Provide the (X, Y) coordinate of the cell's center where the given text is located.  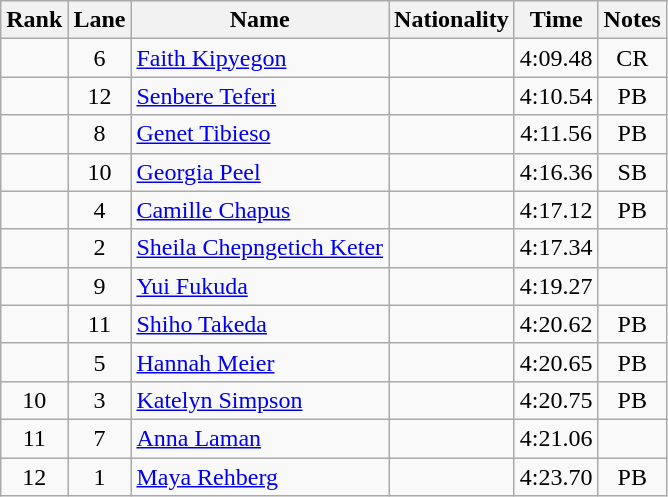
4:23.70 (556, 477)
Sheila Chepngetich Keter (260, 248)
4:20.62 (556, 324)
4:17.34 (556, 248)
2 (100, 248)
Shiho Takeda (260, 324)
5 (100, 362)
6 (100, 58)
Georgia Peel (260, 172)
4 (100, 210)
Genet Tibieso (260, 134)
Yui Fukuda (260, 286)
4:21.06 (556, 438)
4:10.54 (556, 96)
Senbere Teferi (260, 96)
Notes (632, 20)
9 (100, 286)
4:16.36 (556, 172)
4:17.12 (556, 210)
Hannah Meier (260, 362)
Nationality (452, 20)
7 (100, 438)
Camille Chapus (260, 210)
4:09.48 (556, 58)
Lane (100, 20)
Katelyn Simpson (260, 400)
1 (100, 477)
Faith Kipyegon (260, 58)
8 (100, 134)
SB (632, 172)
4:19.27 (556, 286)
Rank (34, 20)
4:11.56 (556, 134)
CR (632, 58)
Name (260, 20)
Maya Rehberg (260, 477)
3 (100, 400)
Time (556, 20)
4:20.75 (556, 400)
4:20.65 (556, 362)
Anna Laman (260, 438)
